Scan for the cell matching the given text and deliver its [X, Y] coordinate at center. 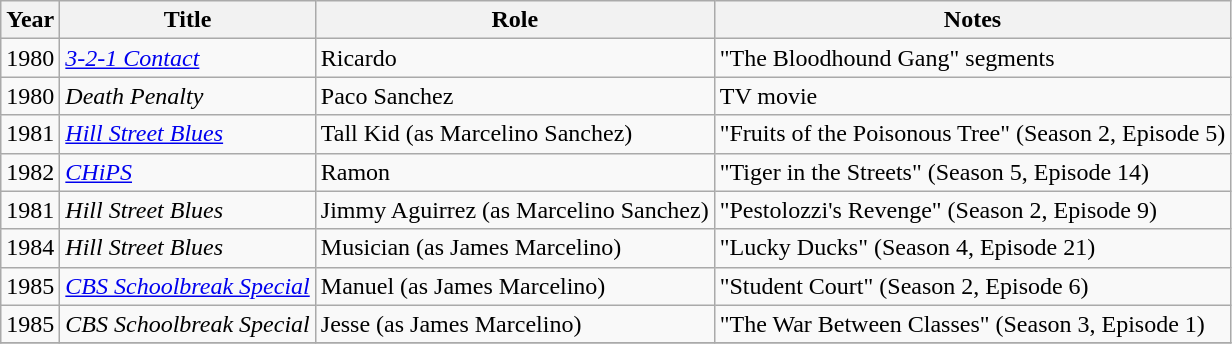
"The Bloodhound Gang" segments [972, 58]
Notes [972, 20]
Jimmy Aguirrez (as Marcelino Sanchez) [514, 210]
CHiPS [188, 172]
"Lucky Ducks" (Season 4, Episode 21) [972, 248]
Year [30, 20]
Musician (as James Marcelino) [514, 248]
1982 [30, 172]
3-2-1 Contact [188, 58]
"Fruits of the Poisonous Tree" (Season 2, Episode 5) [972, 134]
Paco Sanchez [514, 96]
Ricardo [514, 58]
1984 [30, 248]
Title [188, 20]
Jesse (as James Marcelino) [514, 324]
"The War Between Classes" (Season 3, Episode 1) [972, 324]
TV movie [972, 96]
"Pestolozzi's Revenge" (Season 2, Episode 9) [972, 210]
Manuel (as James Marcelino) [514, 286]
Tall Kid (as Marcelino Sanchez) [514, 134]
Role [514, 20]
"Tiger in the Streets" (Season 5, Episode 14) [972, 172]
Death Penalty [188, 96]
"Student Court" (Season 2, Episode 6) [972, 286]
Ramon [514, 172]
